Pinpoint the cell where the given text exists, returning its (x, y) midpoint coordinate. 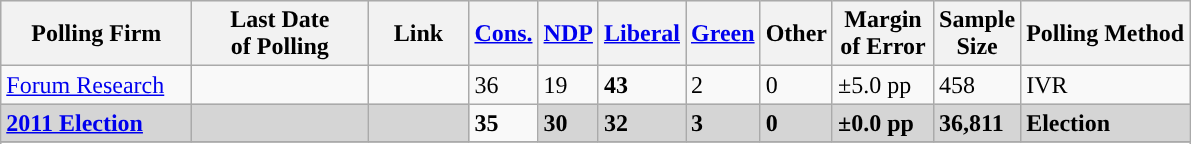
Polling Firm (96, 34)
Cons. (504, 34)
Other (796, 34)
Link (418, 34)
458 (978, 85)
Forum Research (96, 85)
Polling Method (1106, 34)
Green (724, 34)
36 (504, 85)
Marginof Error (882, 34)
35 (504, 123)
±5.0 pp (882, 85)
NDP (568, 34)
30 (568, 123)
36,811 (978, 123)
2011 Election (96, 123)
IVR (1106, 85)
SampleSize (978, 34)
Last Dateof Polling (280, 34)
3 (724, 123)
43 (642, 85)
19 (568, 85)
Election (1106, 123)
Liberal (642, 34)
2 (724, 85)
32 (642, 123)
±0.0 pp (882, 123)
